Extract the [X, Y] coordinate from the center of the cell holding the provided text.  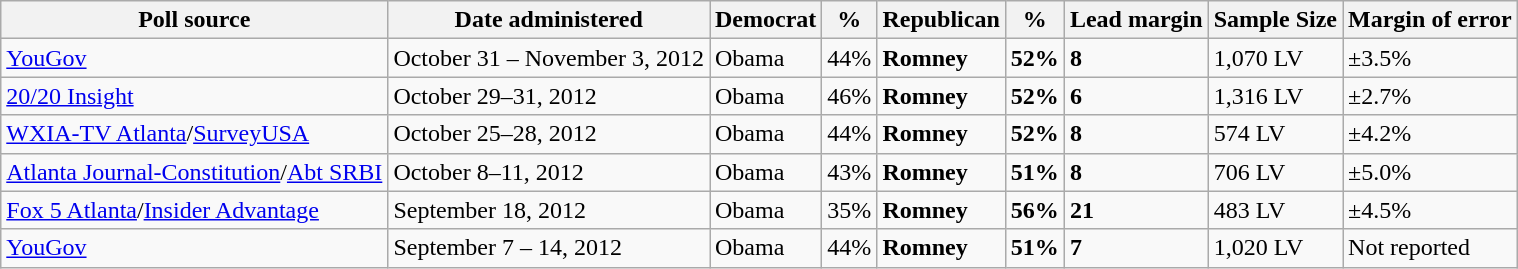
1,316 LV [1275, 96]
Lead margin [1136, 20]
574 LV [1275, 134]
±4.2% [1430, 134]
September 18, 2012 [549, 210]
Fox 5 Atlanta/Insider Advantage [194, 210]
±3.5% [1430, 58]
Margin of error [1430, 20]
21 [1136, 210]
6 [1136, 96]
1,020 LV [1275, 248]
October 8–11, 2012 [549, 172]
Date administered [549, 20]
Democrat [766, 20]
706 LV [1275, 172]
Atlanta Journal-Constitution/Abt SRBI [194, 172]
7 [1136, 248]
43% [850, 172]
35% [850, 210]
October 31 – November 3, 2012 [549, 58]
Sample Size [1275, 20]
483 LV [1275, 210]
WXIA-TV Atlanta/SurveyUSA [194, 134]
October 25–28, 2012 [549, 134]
56% [1034, 210]
±5.0% [1430, 172]
Not reported [1430, 248]
September 7 – 14, 2012 [549, 248]
Republican [941, 20]
20/20 Insight [194, 96]
±2.7% [1430, 96]
±4.5% [1430, 210]
October 29–31, 2012 [549, 96]
Poll source [194, 20]
46% [850, 96]
1,070 LV [1275, 58]
